Scan for the cell matching the given text and deliver its (X, Y) coordinate at center. 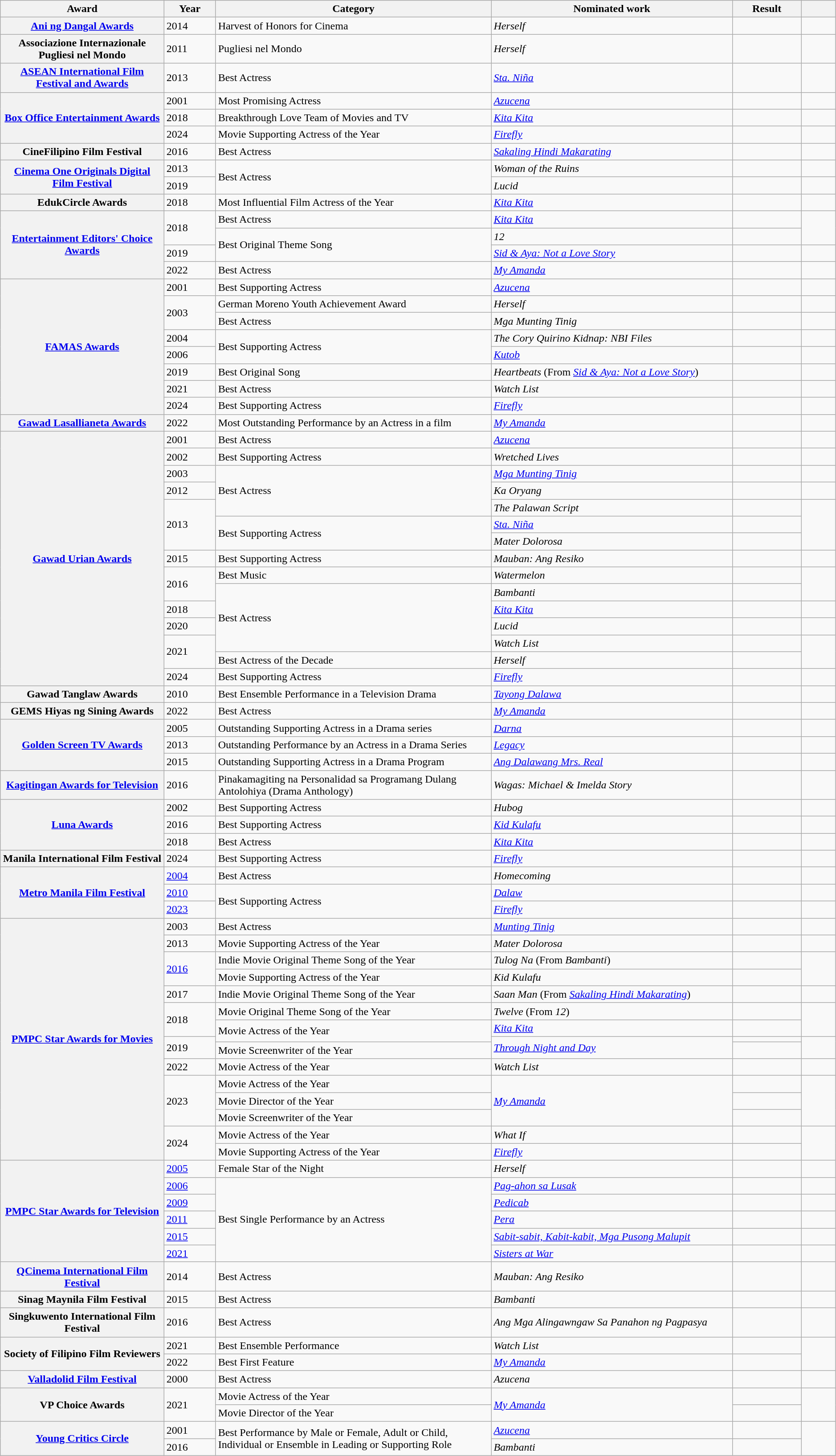
Best Ensemble Performance in a Television Drama (354, 694)
Saan Man (From Sakaling Hindi Makarating) (612, 994)
Nominated work (612, 9)
Munting Tinig (612, 926)
Most Outstanding Performance by an Actress in a film (354, 423)
Best Original Theme Song (354, 245)
Entertainment Editors' Choice Awards (82, 245)
Through Night and Day (612, 1048)
Society of Filipino Film Reviewers (82, 1354)
Best Performance by Male or Female, Adult or Child, Individual or Ensemble in Leading or Supporting Role (354, 1439)
Outstanding Performance by an Actress in a Drama Series (354, 745)
2017 (190, 994)
CineFilipino Film Festival (82, 151)
Kutob (612, 355)
Ka Oryang (612, 490)
Pera (612, 1219)
EdukCircle Awards (82, 202)
Darna (612, 728)
Kagitingan Awards for Television (82, 785)
2020 (190, 626)
Breakthrough Love Team of Movies and TV (354, 118)
Harvest of Honors for Cinema (354, 26)
Watermelon (612, 575)
Gawad Urian Awards (82, 559)
Young Critics Circle (82, 1439)
The Palawan Script (612, 507)
Dalaw (612, 893)
Tayong Dalawa (612, 694)
Sakaling Hindi Makarating (612, 151)
Result (767, 9)
Best Actress of the Decade (354, 660)
Golden Screen TV Awards (82, 745)
Wagas: Michael & Imelda Story (612, 785)
QCinema International Film Festival (82, 1277)
Pag-ahon sa Lusak (612, 1186)
Homecoming (612, 876)
Pedicab (612, 1203)
Pinakamagiting na Personalidad sa Programang Dulang Antolohiya (Drama Anthology) (354, 785)
Outstanding Supporting Actress in a Drama Program (354, 762)
Twelve (From 12) (612, 1011)
Year (190, 9)
Best First Feature (354, 1362)
Woman of the Ruins (612, 168)
Gawad Lasallianeta Awards (82, 423)
PMPC Star Awards for Television (82, 1211)
Singkuwento International Film Festival (82, 1322)
Most Influential Film Actress of the Year (354, 202)
ASEAN International Film Festival and Awards (82, 77)
The Cory Quirino Kidnap: NBI Files (612, 338)
Valladolid Film Festival (82, 1379)
Ani ng Dangal Awards (82, 26)
GEMS Hiyas ng Sining Awards (82, 711)
FAMAS Awards (82, 347)
2009 (190, 1203)
Movie Original Theme Song of the Year (354, 1011)
German Moreno Youth Achievement Award (354, 304)
Ang Dalawang Mrs. Real (612, 762)
Associazione Internazionale Pugliesi nel Mondo (82, 49)
Female Star of the Night (354, 1169)
Cinema One Originals Digital Film Festival (82, 177)
Most Promising Actress (354, 101)
Best Single Performance by an Actress (354, 1219)
PMPC Star Awards for Movies (82, 1039)
Wretched Lives (612, 457)
Sisters at War (612, 1253)
Award (82, 9)
Manila International Film Festival (82, 859)
12 (612, 237)
2012 (190, 490)
Box Office Entertainment Awards (82, 118)
Sabit-sabit, Kabit-kabit, Mga Pusong Malupit (612, 1236)
Sid & Aya: Not a Love Story (612, 253)
Category (354, 9)
Ang Mga Alingawngaw Sa Panahon ng Pagpasya (612, 1322)
Legacy (612, 745)
Sinag Maynila Film Festival (82, 1299)
Best Ensemble Performance (354, 1346)
2000 (190, 1379)
Pugliesi nel Mondo (354, 49)
Hubog (612, 808)
What If (612, 1135)
Outstanding Supporting Actress in a Drama series (354, 728)
Best Original Song (354, 372)
Best Music (354, 575)
Heartbeats (From Sid & Aya: Not a Love Story) (612, 372)
Metro Manila Film Festival (82, 893)
VP Choice Awards (82, 1405)
Tulog Na (From Bambanti) (612, 960)
Luna Awards (82, 825)
Gawad Tanglaw Awards (82, 694)
